Identify which cell holds the provided text, then report its [X, Y] central coordinate. 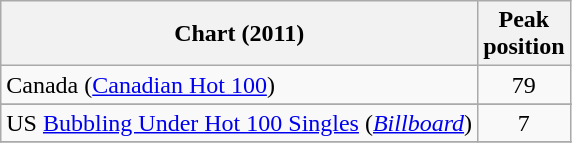
Canada (Canadian Hot 100) [240, 85]
Chart (2011) [240, 34]
US Bubbling Under Hot 100 Singles (Billboard) [240, 123]
7 [524, 123]
Peakposition [524, 34]
79 [524, 85]
